Detect which cell encompasses the target text, then output its [X, Y] center coordinate. 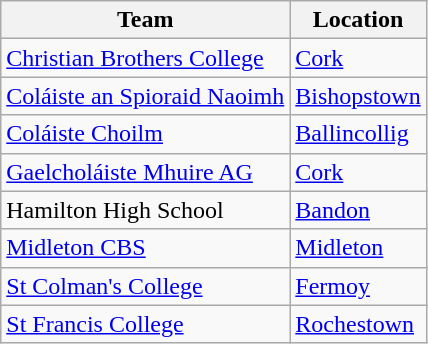
Fermoy [358, 286]
Hamilton High School [146, 210]
St Colman's College [146, 286]
Midleton [358, 248]
Ballincollig [358, 134]
St Francis College [146, 324]
Midleton CBS [146, 248]
Christian Brothers College [146, 58]
Gaelcholáiste Mhuire AG [146, 172]
Bandon [358, 210]
Location [358, 20]
Coláiste Choilm [146, 134]
Coláiste an Spioraid Naoimh [146, 96]
Rochestown [358, 324]
Bishopstown [358, 96]
Team [146, 20]
